Provide the [X, Y] coordinate of the cell's center where the given text is located.  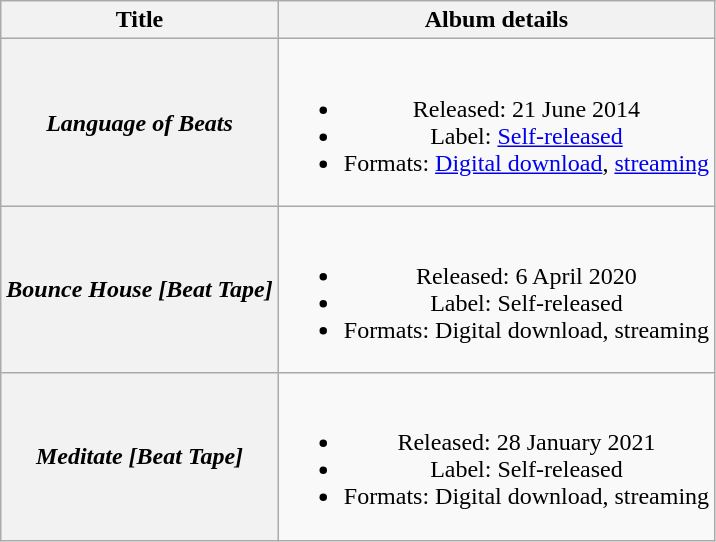
Released: 21 June 2014Label: Self-releasedFormats: Digital download, streaming [496, 122]
Title [140, 20]
Released: 28 January 2021Label: Self-releasedFormats: Digital download, streaming [496, 456]
Meditate [Beat Tape] [140, 456]
Released: 6 April 2020Label: Self-releasedFormats: Digital download, streaming [496, 290]
Bounce House [Beat Tape] [140, 290]
Album details [496, 20]
Language of Beats [140, 122]
